Scan for the cell matching the given text and deliver its (X, Y) coordinate at center. 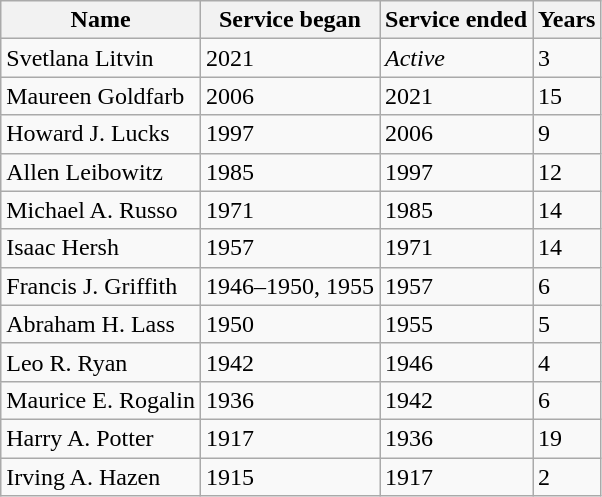
Irving A. Hazen (101, 477)
1915 (290, 477)
Isaac Hersh (101, 248)
Svetlana Litvin (101, 58)
Service began (290, 20)
2 (567, 477)
Francis J. Griffith (101, 286)
1946 (456, 362)
1955 (456, 324)
9 (567, 134)
15 (567, 96)
Name (101, 20)
Years (567, 20)
Maurice E. Rogalin (101, 400)
Abraham H. Lass (101, 324)
Active (456, 58)
Leo R. Ryan (101, 362)
5 (567, 324)
3 (567, 58)
Allen Leibowitz (101, 172)
4 (567, 362)
Michael A. Russo (101, 210)
12 (567, 172)
Howard J. Lucks (101, 134)
1950 (290, 324)
Harry A. Potter (101, 438)
Maureen Goldfarb (101, 96)
19 (567, 438)
Service ended (456, 20)
1946–1950, 1955 (290, 286)
